Return the [X, Y] coordinate for the center point of the cell that contains the specified text.  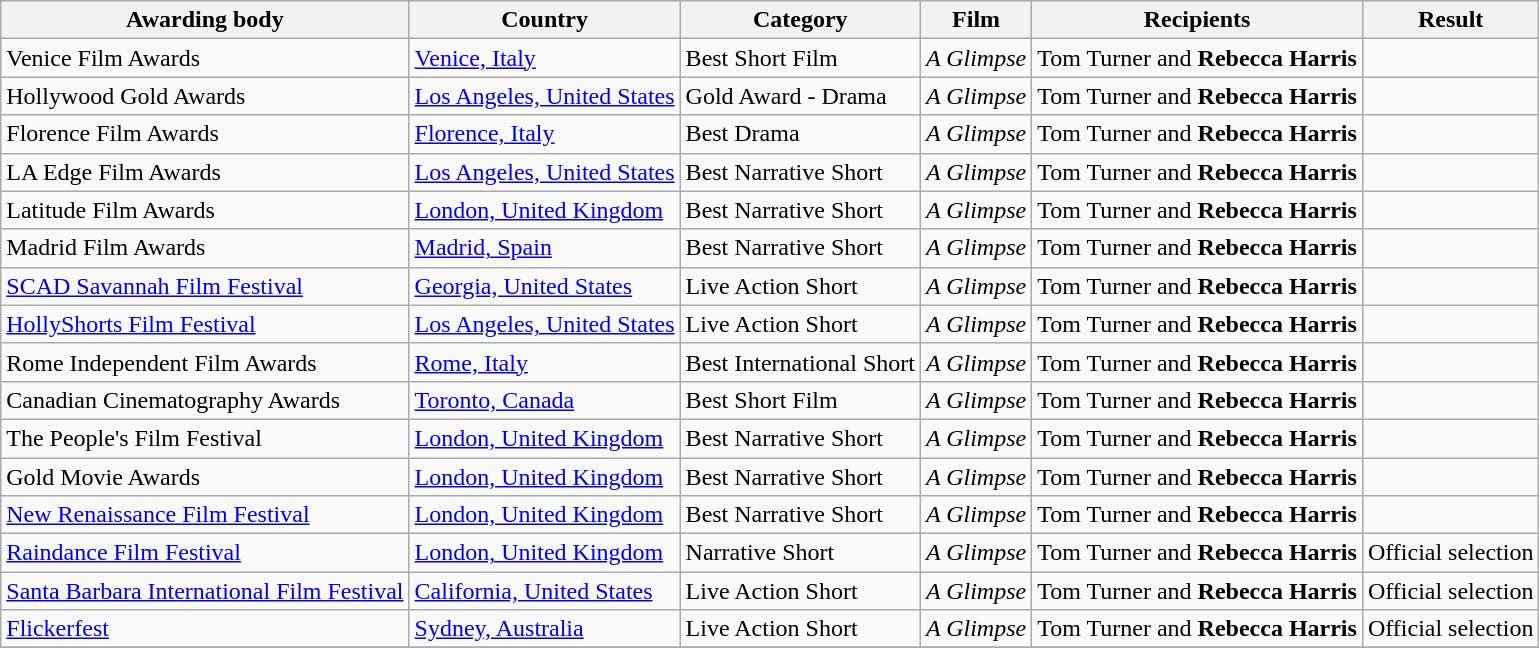
California, United States [544, 591]
Rome, Italy [544, 362]
Film [976, 20]
Latitude Film Awards [205, 210]
Result [1450, 20]
Awarding body [205, 20]
Venice Film Awards [205, 58]
SCAD Savannah Film Festival [205, 286]
Florence Film Awards [205, 134]
Gold Movie Awards [205, 477]
Canadian Cinematography Awards [205, 400]
Santa Barbara International Film Festival [205, 591]
Madrid Film Awards [205, 248]
Raindance Film Festival [205, 553]
Hollywood Gold Awards [205, 96]
Sydney, Australia [544, 629]
Toronto, Canada [544, 400]
HollyShorts Film Festival [205, 324]
Venice, Italy [544, 58]
Recipients [1198, 20]
New Renaissance Film Festival [205, 515]
Flickerfest [205, 629]
Florence, Italy [544, 134]
Best International Short [800, 362]
Category [800, 20]
The People's Film Festival [205, 438]
LA Edge Film Awards [205, 172]
Best Drama [800, 134]
Gold Award - Drama [800, 96]
Rome Independent Film Awards [205, 362]
Georgia, United States [544, 286]
Country [544, 20]
Narrative Short [800, 553]
Madrid, Spain [544, 248]
